Scan for the cell matching the given text and deliver its [X, Y] coordinate at center. 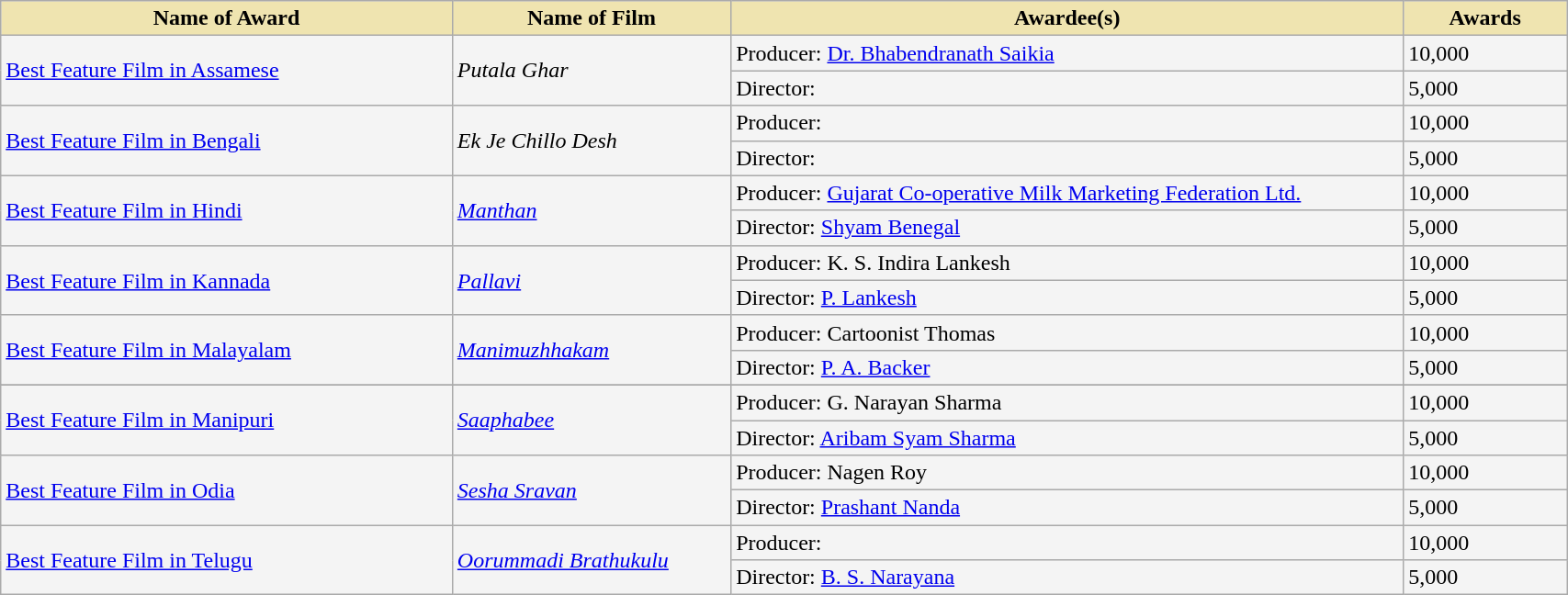
Director: P. Lankesh [1067, 297]
Name of Film [592, 18]
Best Feature Film in Assamese [227, 71]
Best Feature Film in Telugu [227, 560]
Putala Ghar [592, 71]
Name of Award [227, 18]
Sesha Sravan [592, 490]
Pallavi [592, 280]
Producer: G. Narayan Sharma [1067, 402]
Oorummadi Brathukulu [592, 560]
Director: Prashant Nanda [1067, 508]
Best Feature Film in Odia [227, 490]
Awardee(s) [1067, 18]
Manimuzhhakam [592, 350]
Best Feature Film in Kannada [227, 280]
Best Feature Film in Malayalam [227, 350]
Director: B. S. Narayana [1067, 578]
Manthan [592, 210]
Producer: Nagen Roy [1067, 473]
Saaphabee [592, 420]
Best Feature Film in Bengali [227, 140]
Best Feature Film in Hindi [227, 210]
Director: P. A. Backer [1067, 367]
Director: Aribam Syam Sharma [1067, 438]
Producer: Dr. Bhabendranath Saikia [1067, 53]
Best Feature Film in Manipuri [227, 420]
Producer: Gujarat Co-operative Milk Marketing Federation Ltd. [1067, 193]
Ek Je Chillo Desh [592, 140]
Producer: Cartoonist Thomas [1067, 332]
Awards [1485, 18]
Producer: K. S. Indira Lankesh [1067, 263]
Director: Shyam Benegal [1067, 228]
